Provide the [x, y] coordinate of the cell's center where the given text is located.  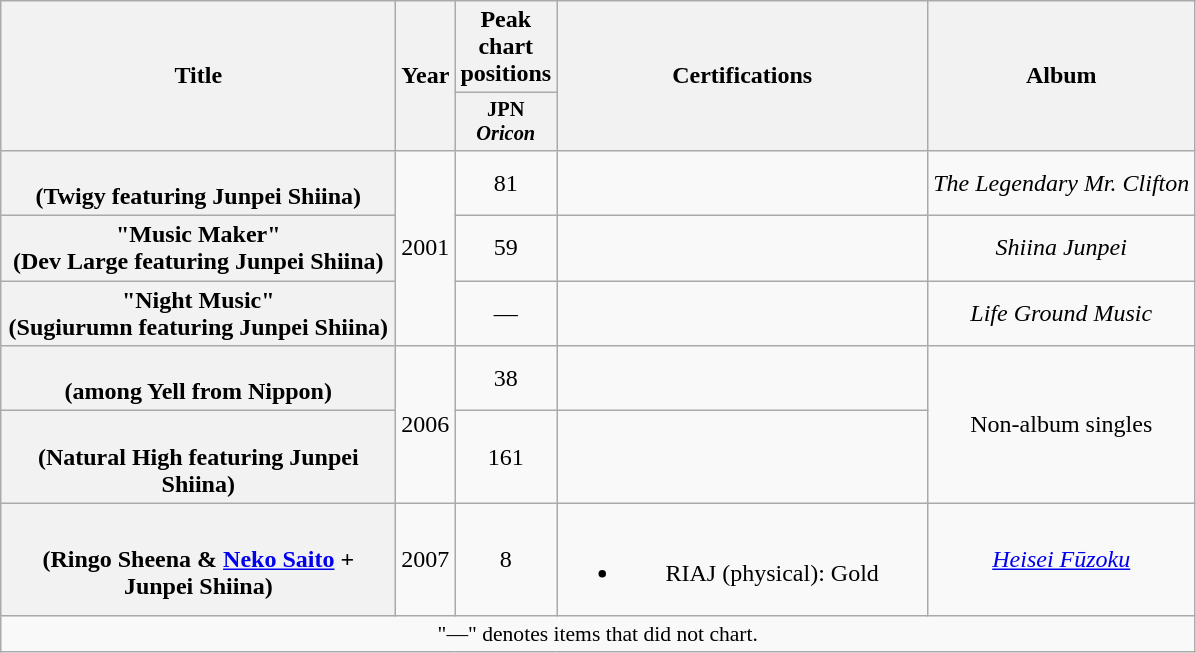
161 [506, 457]
The Legendary Mr. Clifton [1062, 182]
JPN Oricon [506, 122]
38 [506, 378]
"Music Maker"(Dev Large featuring Junpei Shiina) [198, 248]
2001 [426, 248]
"Night Music"(Sugiurumn featuring Junpei Shiina) [198, 314]
Life Ground Music [1062, 314]
Album [1062, 76]
59 [506, 248]
(among Yell from Nippon) [198, 378]
Certifications [742, 76]
81 [506, 182]
RIAJ (physical): Gold [742, 560]
"—" denotes items that did not chart. [598, 634]
Title [198, 76]
Non-album singles [1062, 424]
Shiina Junpei [1062, 248]
— [506, 314]
8 [506, 560]
Year [426, 76]
2007 [426, 560]
(Ringo Sheena & Neko Saito + Junpei Shiina) [198, 560]
Heisei Fūzoku [1062, 560]
Peak chart positions [506, 47]
(Twigy featuring Junpei Shiina) [198, 182]
2006 [426, 424]
(Natural High featuring Junpei Shiina) [198, 457]
